Return the (x, y) coordinate for the center point of the cell that contains the specified text.  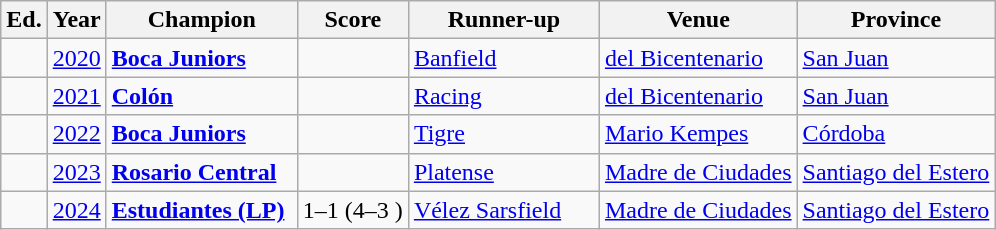
2022 (76, 134)
Venue (698, 20)
2021 (76, 96)
Estudiantes (LP) (202, 210)
Colón (202, 96)
Platense (504, 172)
Champion (202, 20)
Year (76, 20)
Banfield (504, 58)
Vélez Sarsfield (504, 210)
Ed. (24, 20)
Tigre (504, 134)
Mario Kempes (698, 134)
Runner-up (504, 20)
2024 (76, 210)
Province (896, 20)
Córdoba (896, 134)
2023 (76, 172)
Racing (504, 96)
2020 (76, 58)
Rosario Central (202, 172)
Score (352, 20)
1–1 (4–3 ) (352, 210)
